Find where the given text appears and provide that cell's center as [x, y] coordinate. 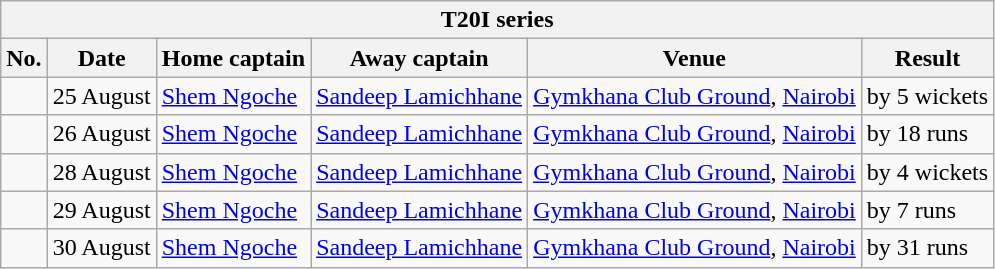
Away captain [420, 58]
29 August [102, 210]
by 7 runs [927, 210]
Date [102, 58]
Venue [695, 58]
Result [927, 58]
30 August [102, 248]
Home captain [233, 58]
26 August [102, 134]
28 August [102, 172]
No. [24, 58]
25 August [102, 96]
T20I series [498, 20]
by 5 wickets [927, 96]
by 4 wickets [927, 172]
by 31 runs [927, 248]
by 18 runs [927, 134]
